Capture the cell that displays the provided text and extract its [x, y] central coordinate. 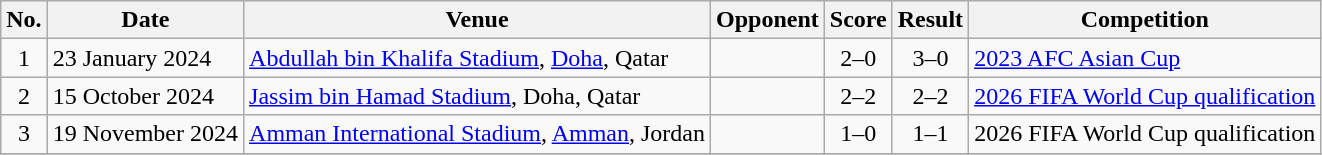
Jassim bin Hamad Stadium, Doha, Qatar [478, 96]
Venue [478, 20]
3–0 [930, 58]
Result [930, 20]
Score [858, 20]
Amman International Stadium, Amman, Jordan [478, 134]
1 [24, 58]
No. [24, 20]
23 January 2024 [145, 58]
19 November 2024 [145, 134]
2–0 [858, 58]
2023 AFC Asian Cup [1145, 58]
3 [24, 134]
2 [24, 96]
Competition [1145, 20]
Abdullah bin Khalifa Stadium, Doha, Qatar [478, 58]
1–1 [930, 134]
15 October 2024 [145, 96]
1–0 [858, 134]
Date [145, 20]
Opponent [768, 20]
